Detect which cell encompasses the target text, then output its (X, Y) center coordinate. 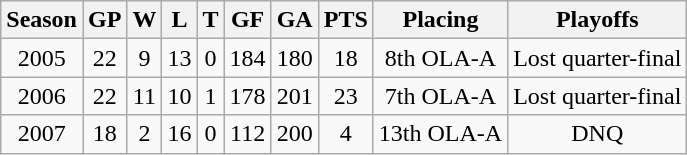
1 (210, 96)
Placing (440, 20)
T (210, 20)
16 (180, 134)
2007 (42, 134)
7th OLA-A (440, 96)
Season (42, 20)
23 (346, 96)
13 (180, 58)
10 (180, 96)
8th OLA-A (440, 58)
112 (248, 134)
184 (248, 58)
4 (346, 134)
13th OLA-A (440, 134)
GP (104, 20)
9 (144, 58)
2005 (42, 58)
GA (294, 20)
2 (144, 134)
11 (144, 96)
GF (248, 20)
L (180, 20)
2006 (42, 96)
PTS (346, 20)
180 (294, 58)
200 (294, 134)
201 (294, 96)
178 (248, 96)
W (144, 20)
DNQ (598, 134)
Playoffs (598, 20)
